Detect which cell encompasses the target text, then output its (X, Y) center coordinate. 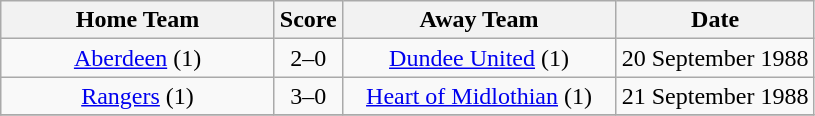
Rangers (1) (138, 96)
3–0 (308, 96)
20 September 1988 (716, 58)
Heart of Midlothian (1) (479, 96)
Aberdeen (1) (138, 58)
2–0 (308, 58)
Home Team (138, 20)
Away Team (479, 20)
21 September 1988 (716, 96)
Date (716, 20)
Score (308, 20)
Dundee United (1) (479, 58)
